Return [x, y] of the center of cell containing provided text 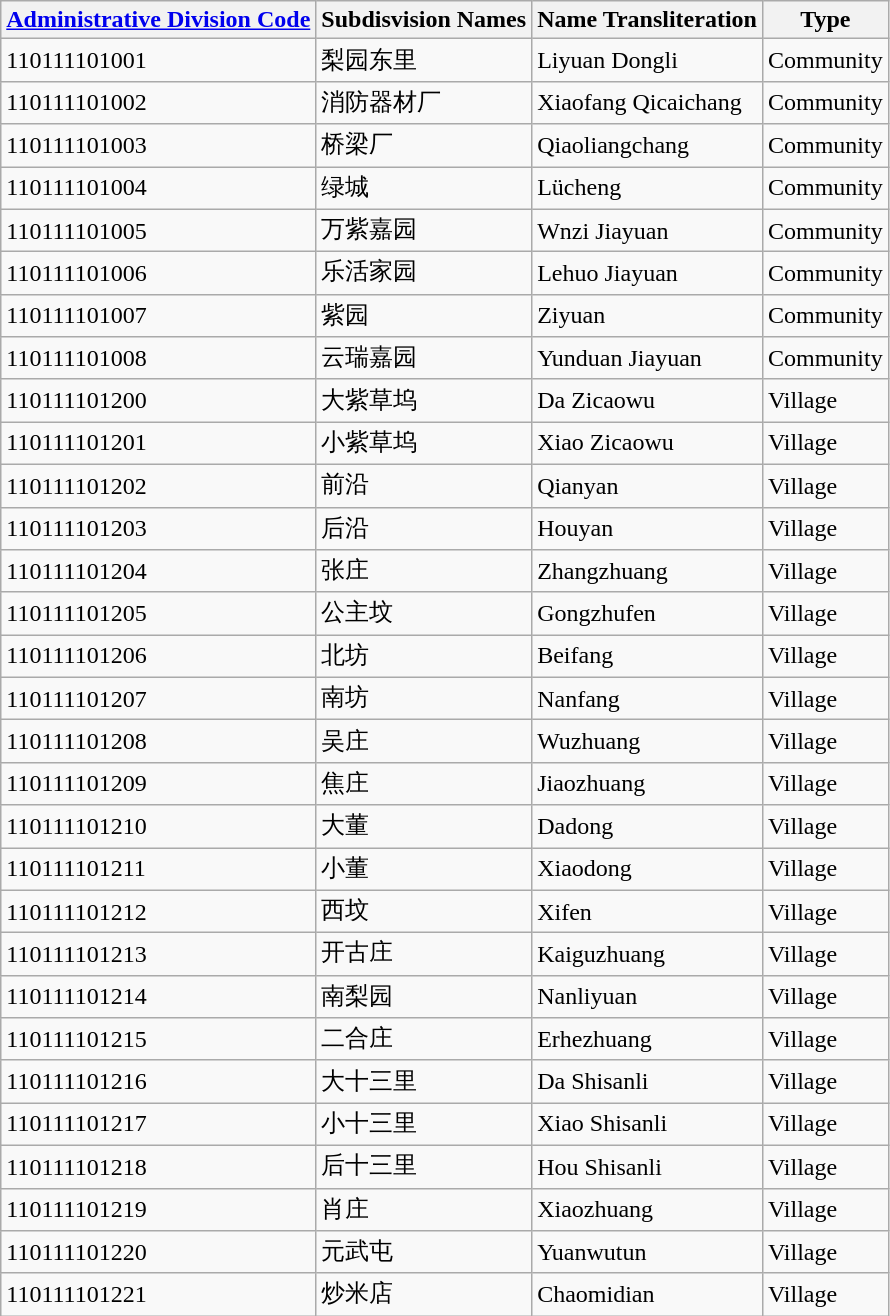
大紫草坞 [424, 400]
110111101218 [158, 1166]
110111101008 [158, 358]
Gongzhufen [648, 614]
云瑞嘉园 [424, 358]
乐活家园 [424, 274]
焦庄 [424, 784]
后沿 [424, 528]
110111101216 [158, 1082]
Xiaodong [648, 870]
Houyan [648, 528]
Zhangzhuang [648, 572]
110111101004 [158, 188]
紫园 [424, 316]
桥梁厂 [424, 146]
肖庄 [424, 1210]
Nanfang [648, 698]
Name Transliteration [648, 20]
Qianyan [648, 486]
110111101215 [158, 1040]
110111101208 [158, 742]
Da Shisanli [648, 1082]
元武屯 [424, 1252]
Xiao Shisanli [648, 1124]
110111101005 [158, 230]
110111101006 [158, 274]
Kaiguzhuang [648, 954]
吴庄 [424, 742]
大十三里 [424, 1082]
110111101220 [158, 1252]
110111101202 [158, 486]
炒米店 [424, 1294]
110111101210 [158, 826]
Hou Shisanli [648, 1166]
Type [825, 20]
110111101217 [158, 1124]
绿城 [424, 188]
110111101214 [158, 996]
110111101213 [158, 954]
北坊 [424, 656]
小董 [424, 870]
110111101200 [158, 400]
110111101201 [158, 444]
110111101204 [158, 572]
Lehuo Jiayuan [648, 274]
Da Zicaowu [648, 400]
110111101209 [158, 784]
消防器材厂 [424, 102]
公主坟 [424, 614]
南坊 [424, 698]
大董 [424, 826]
南梨园 [424, 996]
开古庄 [424, 954]
后十三里 [424, 1166]
Xiaofang Qicaichang [648, 102]
110111101212 [158, 912]
Wuzhuang [648, 742]
110111101205 [158, 614]
110111101206 [158, 656]
Yunduan Jiayuan [648, 358]
西坟 [424, 912]
110111101007 [158, 316]
Wnzi Jiayuan [648, 230]
Nanliyuan [648, 996]
110111101221 [158, 1294]
梨园东里 [424, 60]
Chaomidian [648, 1294]
Jiaozhuang [648, 784]
小紫草坞 [424, 444]
110111101001 [158, 60]
Erhezhuang [648, 1040]
Lücheng [648, 188]
Xiaozhuang [648, 1210]
Xifen [648, 912]
Qiaoliangchang [648, 146]
Xiao Zicaowu [648, 444]
Subdisvision Names [424, 20]
万紫嘉园 [424, 230]
110111101002 [158, 102]
110111101203 [158, 528]
Dadong [648, 826]
张庄 [424, 572]
110111101211 [158, 870]
Beifang [648, 656]
小十三里 [424, 1124]
Administrative Division Code [158, 20]
前沿 [424, 486]
Ziyuan [648, 316]
Yuanwutun [648, 1252]
110111101003 [158, 146]
二合庄 [424, 1040]
Liyuan Dongli [648, 60]
110111101207 [158, 698]
110111101219 [158, 1210]
